Capture the cell that displays the provided text and extract its [x, y] central coordinate. 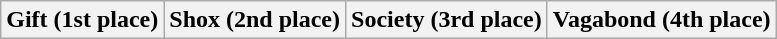
Shox (2nd place) [255, 20]
Society (3rd place) [447, 20]
Gift (1st place) [82, 20]
Vagabond (4th place) [662, 20]
